Provide the (X, Y) coordinate of the cell's center where the given text is located.  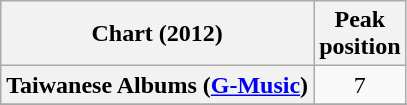
Taiwanese Albums (G-Music) (158, 85)
Chart (2012) (158, 34)
Peakposition (360, 34)
7 (360, 85)
